Extract the (x, y) coordinate from the center of the cell holding the provided text.  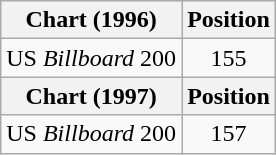
157 (229, 134)
155 (229, 58)
Chart (1996) (92, 20)
Chart (1997) (92, 96)
